For the text-containing cell, return its midpoint in [x, y] coordinate format. 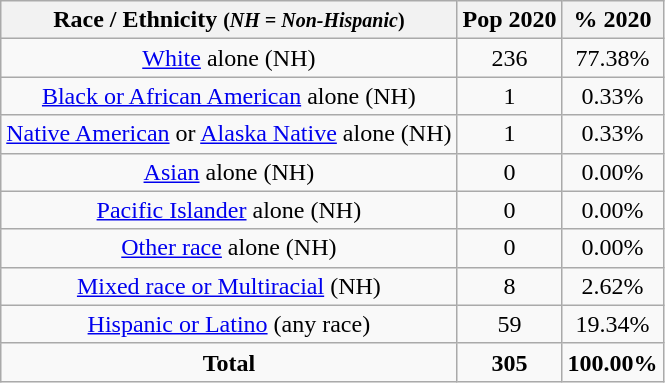
2.62% [612, 286]
8 [510, 286]
59 [510, 324]
Black or African American alone (NH) [229, 96]
Mixed race or Multiracial (NH) [229, 286]
100.00% [612, 362]
Race / Ethnicity (NH = Non-Hispanic) [229, 20]
White alone (NH) [229, 58]
Pop 2020 [510, 20]
Asian alone (NH) [229, 172]
305 [510, 362]
19.34% [612, 324]
Other race alone (NH) [229, 248]
77.38% [612, 58]
Native American or Alaska Native alone (NH) [229, 134]
Hispanic or Latino (any race) [229, 324]
Pacific Islander alone (NH) [229, 210]
236 [510, 58]
Total [229, 362]
% 2020 [612, 20]
